Find where the given text appears and provide that cell's center as (X, Y) coordinate. 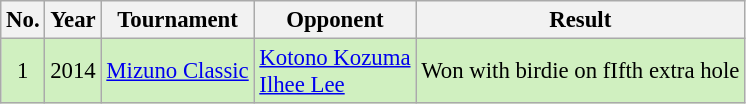
Mizuno Classic (178, 72)
Result (580, 20)
Year (73, 20)
Opponent (335, 20)
Won with birdie on fIfth extra hole (580, 72)
Kotono Kozuma Ilhee Lee (335, 72)
2014 (73, 72)
No. (23, 20)
Tournament (178, 20)
1 (23, 72)
